Return [X, Y] of the center of cell containing provided text 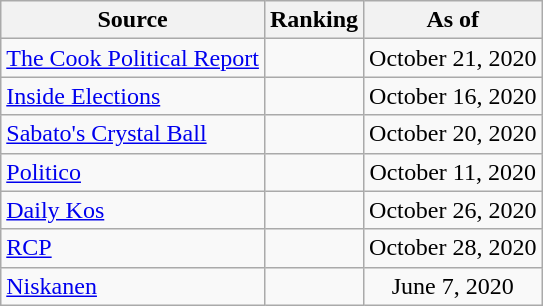
Politico [133, 172]
Source [133, 20]
June 7, 2020 [453, 286]
October 11, 2020 [453, 172]
Ranking [314, 20]
October 26, 2020 [453, 210]
As of [453, 20]
October 16, 2020 [453, 96]
Niskanen [133, 286]
October 28, 2020 [453, 248]
RCP [133, 248]
October 20, 2020 [453, 134]
The Cook Political Report [133, 58]
Daily Kos [133, 210]
October 21, 2020 [453, 58]
Sabato's Crystal Ball [133, 134]
Inside Elections [133, 96]
